Return [x, y] of the center of cell containing provided text 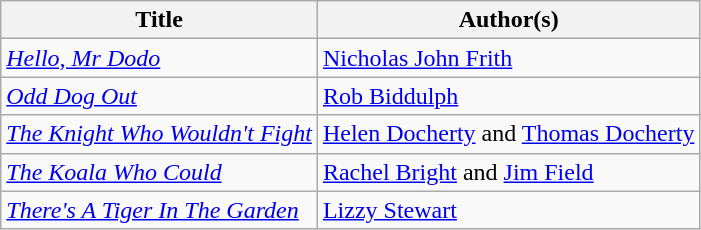
There's A Tiger In The Garden [160, 210]
Lizzy Stewart [508, 210]
Helen Docherty and Thomas Docherty [508, 134]
Odd Dog Out [160, 96]
Rachel Bright and Jim Field [508, 172]
The Knight Who Wouldn't Fight [160, 134]
Rob Biddulph [508, 96]
The Koala Who Could [160, 172]
Nicholas John Frith [508, 58]
Author(s) [508, 20]
Hello, Mr Dodo [160, 58]
Title [160, 20]
